Detect which cell encompasses the target text, then output its (X, Y) center coordinate. 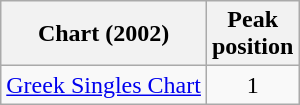
Greek Singles Chart (104, 85)
Chart (2002) (104, 34)
1 (252, 85)
Peakposition (252, 34)
